Identify which cell holds the provided text, then report its [X, Y] central coordinate. 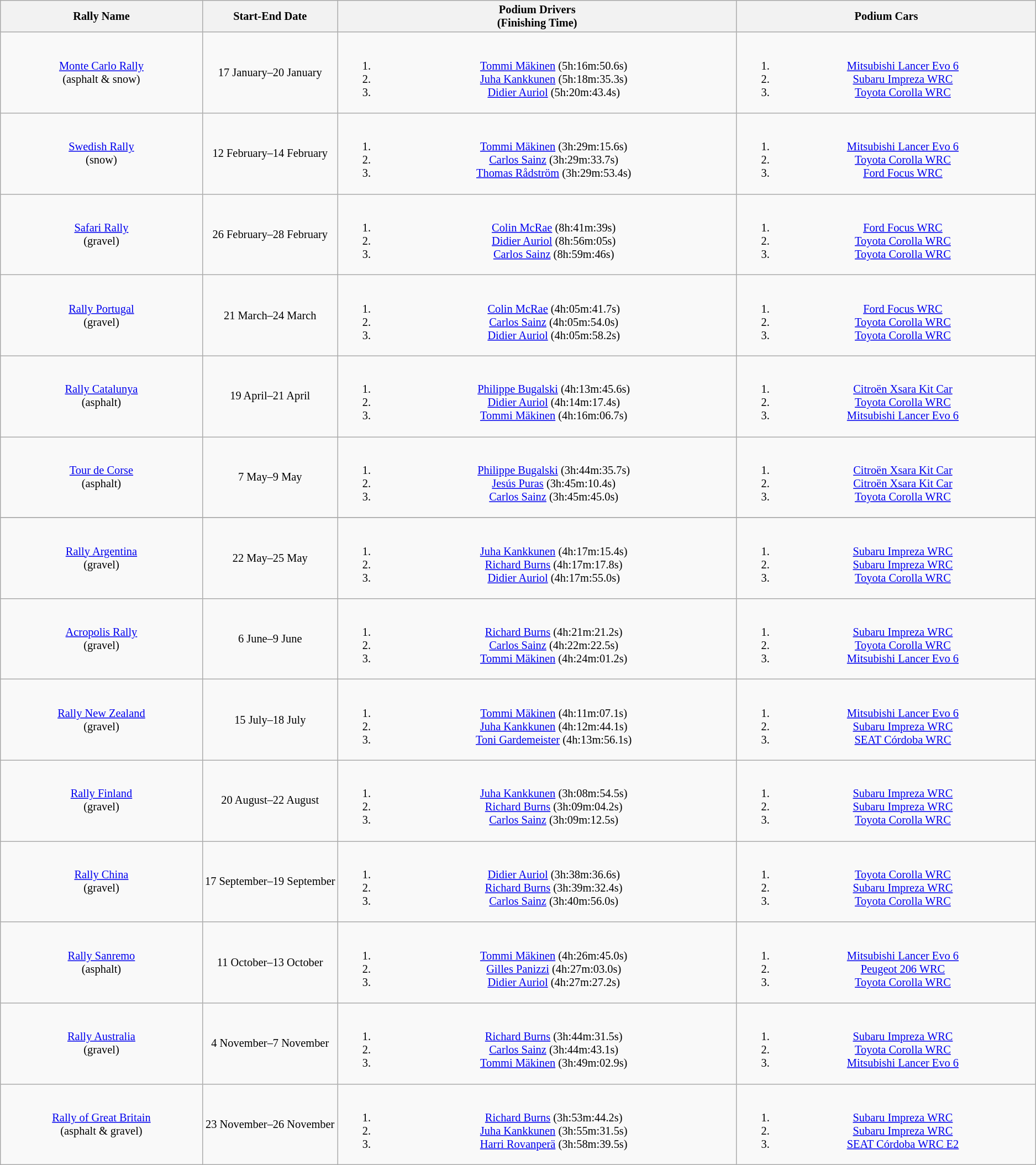
15 July–18 July [270, 720]
6 June–9 June [270, 639]
Rally of Great Britain(asphalt & gravel) [102, 1124]
Didier Auriol (3h:38m:36.6s) Richard Burns (3h:39m:32.4s) Carlos Sainz (3h:40m:56.0s) [537, 881]
7 May–9 May [270, 477]
11 October–13 October [270, 962]
26 February–28 February [270, 234]
Swedish Rally(snow) [102, 153]
Citroën Xsara Kit CarCitroën Xsara Kit CarToyota Corolla WRC [886, 477]
Juha Kankkunen (3h:08m:54.5s) Richard Burns (3h:09m:04.2s) Carlos Sainz (3h:09m:12.5s) [537, 800]
Rally Portugal(gravel) [102, 315]
Rally Finland(gravel) [102, 800]
Mitsubishi Lancer Evo 6Peugeot 206 WRCToyota Corolla WRC [886, 962]
Mitsubishi Lancer Evo 6Subaru Impreza WRCToyota Corolla WRC [886, 72]
Tommi Mäkinen (3h:29m:15.6s) Carlos Sainz (3h:29m:33.7s) Thomas Rådström (3h:29m:53.4s) [537, 153]
Richard Burns (3h:53m:44.2s) Juha Kankkunen (3h:55m:31.5s) Harri Rovanperä (3h:58m:39.5s) [537, 1124]
22 May–25 May [270, 558]
23 November–26 November [270, 1124]
Acropolis Rally(gravel) [102, 639]
Colin McRae (8h:41m:39s) Didier Auriol (8h:56m:05s) Carlos Sainz (8h:59m:46s) [537, 234]
Richard Burns (4h:21m:21.2s) Carlos Sainz (4h:22m:22.5s) Tommi Mäkinen (4h:24m:01.2s) [537, 639]
17 January–20 January [270, 72]
Rally New Zealand(gravel) [102, 720]
Rally Catalunya(asphalt) [102, 396]
Tour de Corse(asphalt) [102, 477]
Richard Burns (3h:44m:31.5s) Carlos Sainz (3h:44m:43.1s) Tommi Mäkinen (3h:49m:02.9s) [537, 1043]
Colin McRae (4h:05m:41.7s) Carlos Sainz (4h:05m:54.0s) Didier Auriol (4h:05m:58.2s) [537, 315]
4 November–7 November [270, 1043]
Juha Kankkunen (4h:17m:15.4s) Richard Burns (4h:17m:17.8s) Didier Auriol (4h:17m:55.0s) [537, 558]
Mitsubishi Lancer Evo 6Toyota Corolla WRCFord Focus WRC [886, 153]
Tommi Mäkinen (4h:11m:07.1s) Juha Kankkunen (4h:12m:44.1s) Toni Gardemeister (4h:13m:56.1s) [537, 720]
12 February–14 February [270, 153]
Subaru Impreza WRCSubaru Impreza WRCSEAT Córdoba WRC E2 [886, 1124]
Monte Carlo Rally(asphalt & snow) [102, 72]
Citroën Xsara Kit CarToyota Corolla WRCMitsubishi Lancer Evo 6 [886, 396]
20 August–22 August [270, 800]
19 April–21 April [270, 396]
Philippe Bugalski (4h:13m:45.6s) Didier Auriol (4h:14m:17.4s) Tommi Mäkinen (4h:16m:06.7s) [537, 396]
Safari Rally(gravel) [102, 234]
Mitsubishi Lancer Evo 6Subaru Impreza WRCSEAT Córdoba WRC [886, 720]
Podium Cars [886, 16]
Rally Name [102, 16]
Rally Sanremo(asphalt) [102, 962]
Tommi Mäkinen (5h:16m:50.6s) Juha Kankkunen (5h:18m:35.3s) Didier Auriol (5h:20m:43.4s) [537, 72]
Philippe Bugalski (3h:44m:35.7s) Jesús Puras (3h:45m:10.4s) Carlos Sainz (3h:45m:45.0s) [537, 477]
Rally Australia(gravel) [102, 1043]
Tommi Mäkinen (4h:26m:45.0s) Gilles Panizzi (4h:27m:03.0s) Didier Auriol (4h:27m:27.2s) [537, 962]
Toyota Corolla WRCSubaru Impreza WRCToyota Corolla WRC [886, 881]
Rally Argentina(gravel) [102, 558]
Podium Drivers (Finishing Time) [537, 16]
21 March–24 March [270, 315]
17 September–19 September [270, 881]
Start-End Date [270, 16]
Rally China(gravel) [102, 881]
